Identify which cell holds the provided text, then report its [x, y] central coordinate. 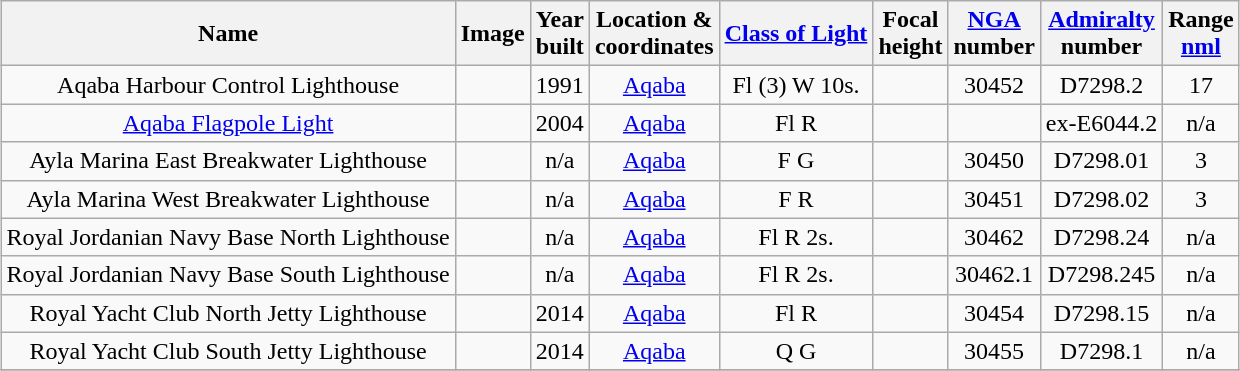
D7298.24 [1101, 237]
Royal Yacht Club North Jetty Lighthouse [228, 313]
Aqaba Harbour Control Lighthouse [228, 85]
Aqaba Flagpole Light [228, 123]
30462 [994, 237]
Royal Jordanian Navy Base North Lighthouse [228, 237]
Image [492, 34]
ex-E6044.2 [1101, 123]
D7298.15 [1101, 313]
2004 [560, 123]
30462.1 [994, 275]
Class of Light [796, 34]
30455 [994, 351]
30454 [994, 313]
D7298.1 [1101, 351]
Rangenml [1201, 34]
Yearbuilt [560, 34]
D7298.01 [1101, 161]
D7298.245 [1101, 275]
30450 [994, 161]
17 [1201, 85]
Focalheight [910, 34]
30452 [994, 85]
Ayla Marina East Breakwater Lighthouse [228, 161]
Ayla Marina West Breakwater Lighthouse [228, 199]
Admiraltynumber [1101, 34]
Q G [796, 351]
F R [796, 199]
D7298.2 [1101, 85]
D7298.02 [1101, 199]
Royal Yacht Club South Jetty Lighthouse [228, 351]
Fl (3) W 10s. [796, 85]
30451 [994, 199]
F G [796, 161]
Royal Jordanian Navy Base South Lighthouse [228, 275]
1991 [560, 85]
Location & coordinates [654, 34]
Name [228, 34]
NGAnumber [994, 34]
